Scan for the cell matching the given text and deliver its [X, Y] coordinate at center. 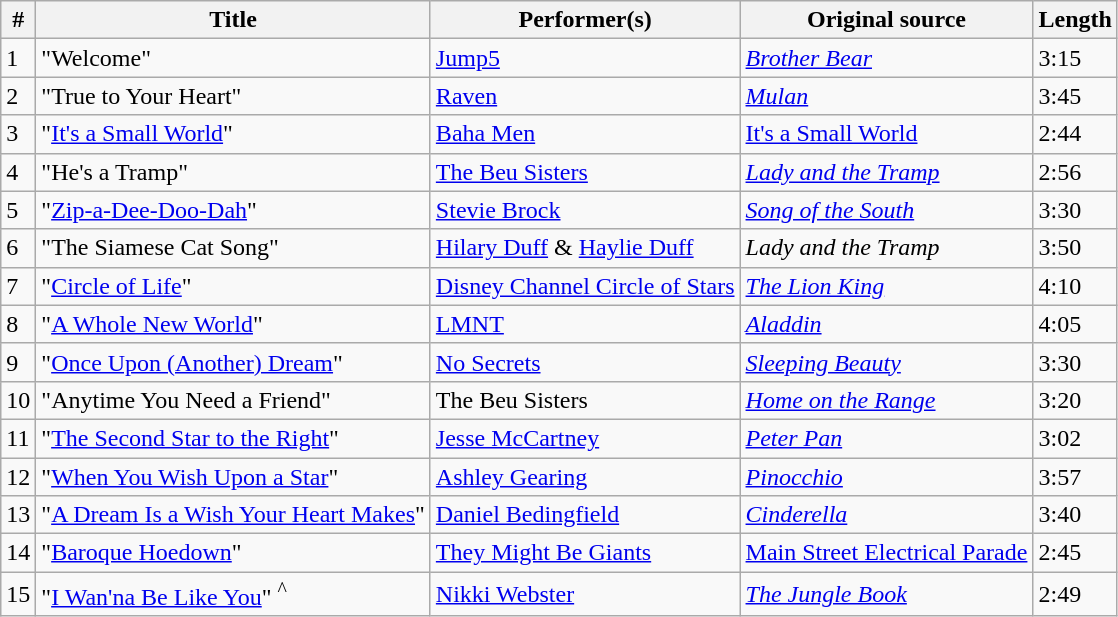
5 [18, 210]
3:02 [1075, 438]
"The Second Star to the Right" [234, 438]
2 [18, 96]
Sleeping Beauty [886, 362]
Aladdin [886, 324]
The Jungle Book [886, 594]
"Zip-a-Dee-Doo-Dah" [234, 210]
"True to Your Heart" [234, 96]
Original source [886, 20]
"Baroque Hoedown" [234, 553]
6 [18, 248]
Performer(s) [585, 20]
"A Whole New World" [234, 324]
Main Street Electrical Parade [886, 553]
7 [18, 286]
"Welcome" [234, 58]
Cinderella [886, 515]
2:45 [1075, 553]
Mulan [886, 96]
It's a Small World [886, 134]
Peter Pan [886, 438]
No Secrets [585, 362]
They Might Be Giants [585, 553]
12 [18, 477]
3:20 [1075, 400]
"When You Wish Upon a Star" [234, 477]
3:40 [1075, 515]
LMNT [585, 324]
"Anytime You Need a Friend" [234, 400]
"I Wan'na Be Like You" ^ [234, 594]
Stevie Brock [585, 210]
Baha Men [585, 134]
"A Dream Is a Wish Your Heart Makes" [234, 515]
Song of the South [886, 210]
Brother Bear [886, 58]
Ashley Gearing [585, 477]
Nikki Webster [585, 594]
Home on the Range [886, 400]
Jump5 [585, 58]
1 [18, 58]
14 [18, 553]
The Lion King [886, 286]
"Once Upon (Another) Dream" [234, 362]
"Circle of Life" [234, 286]
2:49 [1075, 594]
11 [18, 438]
3 [18, 134]
# [18, 20]
Jesse McCartney [585, 438]
Disney Channel Circle of Stars [585, 286]
3:57 [1075, 477]
3:50 [1075, 248]
3:45 [1075, 96]
Pinocchio [886, 477]
Hilary Duff & Haylie Duff [585, 248]
4:10 [1075, 286]
Title [234, 20]
"It's a Small World" [234, 134]
15 [18, 594]
"He's a Tramp" [234, 172]
Raven [585, 96]
3:15 [1075, 58]
2:44 [1075, 134]
8 [18, 324]
4 [18, 172]
Length [1075, 20]
10 [18, 400]
4:05 [1075, 324]
13 [18, 515]
Daniel Bedingfield [585, 515]
"The Siamese Cat Song" [234, 248]
2:56 [1075, 172]
9 [18, 362]
